Pinpoint the cell where the given text exists, returning its (X, Y) midpoint coordinate. 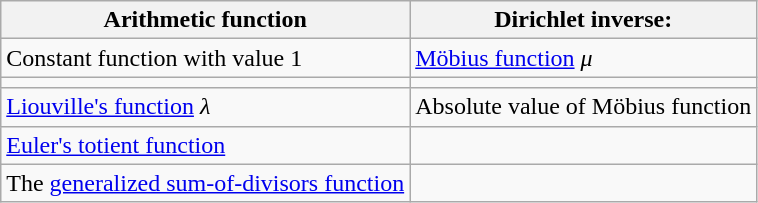
Absolute value of Möbius function (584, 107)
Möbius function μ (584, 58)
Dirichlet inverse: (584, 20)
Arithmetic function (206, 20)
Euler's totient function (206, 145)
Constant function with value 1 (206, 58)
Liouville's function λ (206, 107)
The generalized sum-of-divisors function (206, 183)
